Pinpoint the cell where the given text exists, returning its (X, Y) midpoint coordinate. 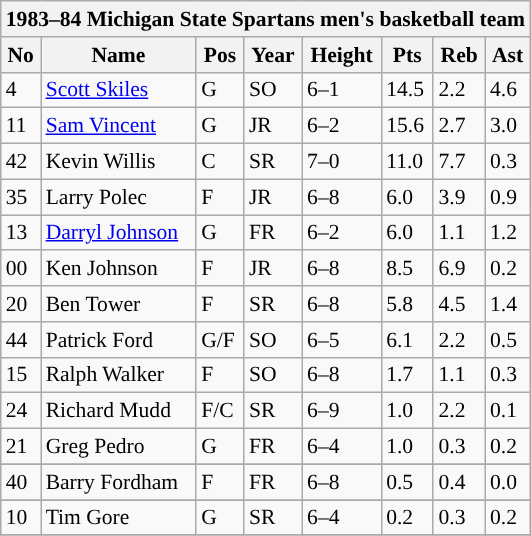
0.4 (459, 482)
15.6 (407, 126)
40 (21, 482)
1.2 (508, 233)
Ken Johnson (119, 269)
5.8 (407, 304)
3.9 (459, 197)
Year (273, 55)
Richard Mudd (119, 411)
Darryl Johnson (119, 233)
20 (21, 304)
4 (21, 90)
F/C (220, 411)
Ralph Walker (119, 375)
3.0 (508, 126)
Name (119, 55)
4.5 (459, 304)
Reb (459, 55)
21 (21, 447)
11 (21, 126)
4.6 (508, 90)
6–9 (342, 411)
Patrick Ford (119, 340)
6.1 (407, 340)
1.4 (508, 304)
Barry Fordham (119, 482)
15 (21, 375)
8.5 (407, 269)
Tim Gore (119, 518)
14.5 (407, 90)
0.9 (508, 197)
Ben Tower (119, 304)
42 (21, 162)
0.0 (508, 482)
11.0 (407, 162)
Sam Vincent (119, 126)
Pos (220, 55)
G/F (220, 340)
44 (21, 340)
1.7 (407, 375)
Scott Skiles (119, 90)
6.9 (459, 269)
10 (21, 518)
35 (21, 197)
0.1 (508, 411)
24 (21, 411)
2.7 (459, 126)
No (21, 55)
6–1 (342, 90)
Height (342, 55)
Kevin Willis (119, 162)
Ast (508, 55)
Greg Pedro (119, 447)
13 (21, 233)
Larry Polec (119, 197)
7–0 (342, 162)
Pts (407, 55)
00 (21, 269)
7.7 (459, 162)
1983–84 Michigan State Spartans men's basketball team (266, 19)
C (220, 162)
6–5 (342, 340)
